Determine the (X, Y) coordinate at the center of the cell enclosing the given text.  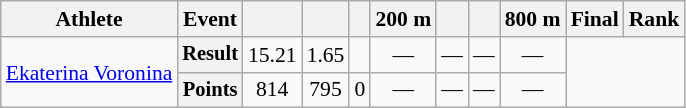
0 (360, 90)
800 m (533, 19)
Rank (654, 19)
1.65 (326, 55)
814 (272, 90)
15.21 (272, 55)
Points (210, 90)
Ekaterina Voronina (90, 72)
Event (210, 19)
Result (210, 55)
200 m (403, 19)
795 (326, 90)
Athlete (90, 19)
Final (595, 19)
